Scan for the cell matching the given text and deliver its (x, y) coordinate at center. 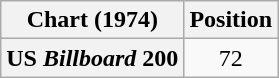
72 (231, 58)
Position (231, 20)
US Billboard 200 (92, 58)
Chart (1974) (92, 20)
